Scan for the cell matching the given text and deliver its [X, Y] coordinate at center. 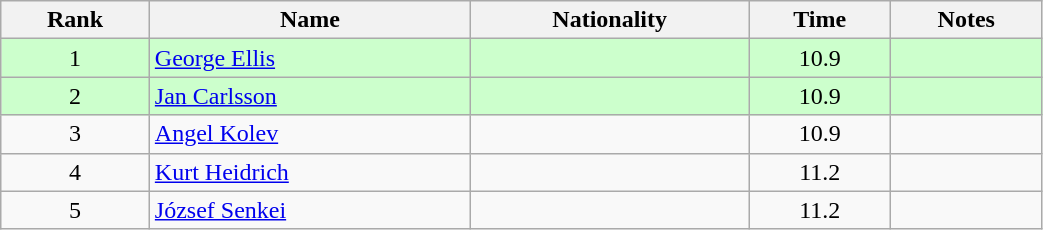
Angel Kolev [310, 134]
2 [76, 96]
Name [310, 20]
Rank [76, 20]
Nationality [609, 20]
Kurt Heidrich [310, 172]
Notes [967, 20]
1 [76, 58]
George Ellis [310, 58]
4 [76, 172]
3 [76, 134]
Jan Carlsson [310, 96]
5 [76, 210]
Time [820, 20]
József Senkei [310, 210]
